Search for the cell housing the specified text and yield its [x, y] center coordinate. 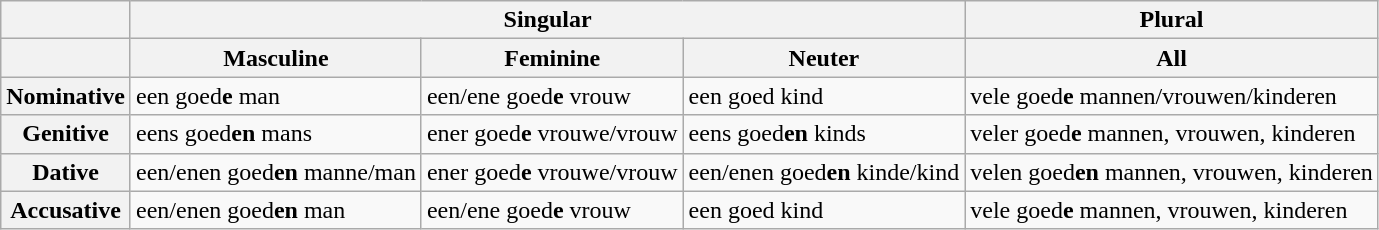
Nominative [66, 96]
Neuter [824, 58]
Genitive [66, 134]
All [1172, 58]
een goede man [276, 96]
vele goede mannen, vrouwen, kinderen [1172, 210]
Plural [1172, 20]
een/enen goeden manne/man [276, 172]
Masculine [276, 58]
eens goeden mans [276, 134]
een/enen goeden man [276, 210]
velen goeden mannen, vrouwen, kinderen [1172, 172]
eens goeden kinds [824, 134]
een/enen goeden kinde/kind [824, 172]
Singular [547, 20]
Accusative [66, 210]
veler goede mannen, vrouwen, kinderen [1172, 134]
Feminine [552, 58]
vele goede mannen/vrouwen/kinderen [1172, 96]
Dative [66, 172]
